Search for the cell housing the specified text and yield its [X, Y] center coordinate. 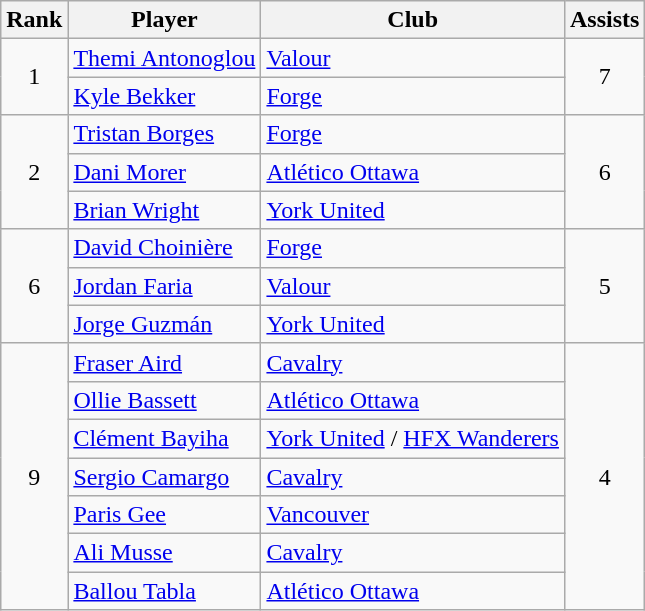
York United / HFX Wanderers [413, 438]
4 [604, 476]
Ballou Tabla [164, 591]
Ollie Bassett [164, 400]
Ali Musse [164, 553]
Jordan Faria [164, 286]
Tristan Borges [164, 134]
Dani Morer [164, 172]
Kyle Bekker [164, 96]
1 [34, 77]
Vancouver [413, 515]
Rank [34, 20]
7 [604, 77]
Clément Bayiha [164, 438]
David Choinière [164, 248]
Jorge Guzmán [164, 324]
Club [413, 20]
Brian Wright [164, 210]
9 [34, 476]
2 [34, 172]
Themi Antonoglou [164, 58]
Fraser Aird [164, 362]
Assists [604, 20]
Paris Gee [164, 515]
5 [604, 286]
Player [164, 20]
Sergio Camargo [164, 477]
